For the text-containing cell, return its midpoint in (x, y) coordinate format. 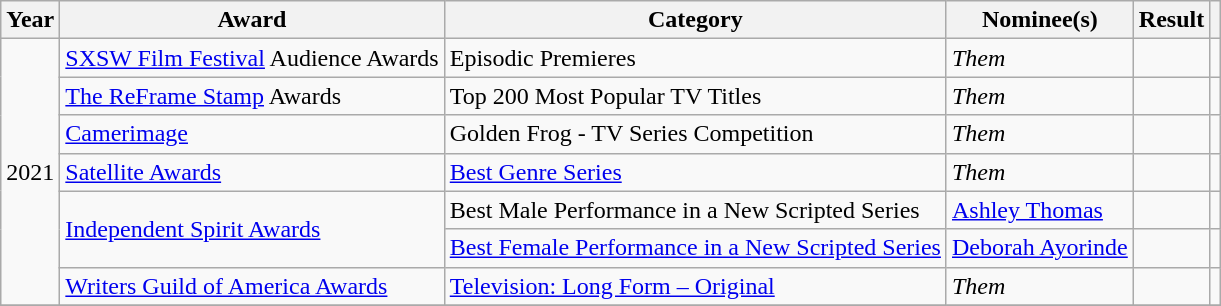
Nominee(s) (1040, 20)
Year (30, 20)
Writers Guild of America Awards (252, 286)
Best Female Performance in a New Scripted Series (695, 248)
SXSW Film Festival Audience Awards (252, 58)
Ashley Thomas (1040, 210)
Golden Frog - TV Series Competition (695, 134)
Best Genre Series (695, 172)
Best Male Performance in a New Scripted Series (695, 210)
Award (252, 20)
Satellite Awards (252, 172)
Camerimage (252, 134)
Result (1171, 20)
Television: Long Form – Original (695, 286)
The ReFrame Stamp Awards (252, 96)
Top 200 Most Popular TV Titles (695, 96)
Independent Spirit Awards (252, 229)
Episodic Premieres (695, 58)
Category (695, 20)
Deborah Ayorinde (1040, 248)
2021 (30, 172)
